Output the (X, Y) coordinate of the center of the cell containing the given text.  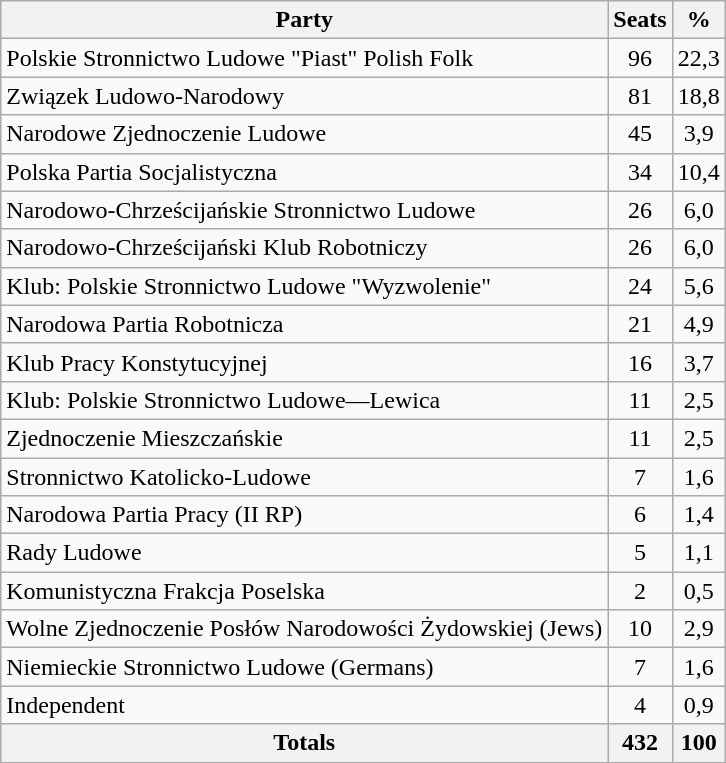
Wolne Zjednoczenie Posłów Narodowości Żydowskiej (Jews) (304, 629)
Związek Ludowo-Narodowy (304, 96)
18,8 (698, 96)
Klub: Polskie Stronnictwo Ludowe—Lewica (304, 400)
81 (640, 96)
1,4 (698, 515)
Narodowe Zjednoczenie Ludowe (304, 134)
Polskie Stronnictwo Ludowe "Piast" Polish Folk (304, 58)
3,7 (698, 362)
Independent (304, 705)
100 (698, 743)
6 (640, 515)
22,3 (698, 58)
4 (640, 705)
Zjednoczenie Mieszczańskie (304, 438)
Stronnictwo Katolicko-Ludowe (304, 477)
Narodowa Partia Robotnicza (304, 324)
2,9 (698, 629)
21 (640, 324)
34 (640, 172)
5,6 (698, 286)
Totals (304, 743)
% (698, 20)
Party (304, 20)
Polska Partia Socjalistyczna (304, 172)
432 (640, 743)
Klub Pracy Konstytucyjnej (304, 362)
4,9 (698, 324)
Narodowo-Chrześcijański Klub Robotniczy (304, 248)
Komunistyczna Frakcja Poselska (304, 591)
1,1 (698, 553)
16 (640, 362)
96 (640, 58)
Klub: Polskie Stronnictwo Ludowe "Wyzwolenie" (304, 286)
0,9 (698, 705)
0,5 (698, 591)
Niemieckie Stronnictwo Ludowe (Germans) (304, 667)
Narodowo-Chrześcijańskie Stronnictwo Ludowe (304, 210)
10,4 (698, 172)
Rady Ludowe (304, 553)
Seats (640, 20)
10 (640, 629)
2 (640, 591)
24 (640, 286)
45 (640, 134)
Narodowa Partia Pracy (II RP) (304, 515)
5 (640, 553)
3,9 (698, 134)
